Return [X, Y] of the center of cell containing provided text 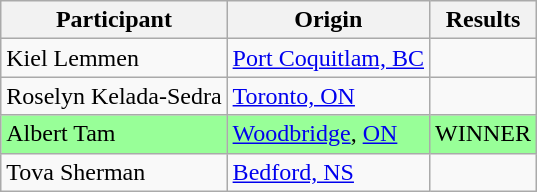
Results [484, 20]
Participant [114, 20]
Albert Tam [114, 134]
Origin [328, 20]
Toronto, ON [328, 96]
Bedford, NS [328, 172]
Roselyn Kelada-Sedra [114, 96]
Tova Sherman [114, 172]
Port Coquitlam, BC [328, 58]
Woodbridge, ON [328, 134]
Kiel Lemmen [114, 58]
WINNER [484, 134]
